From the cell containing the given text, extract its center point as [x, y] coordinate. 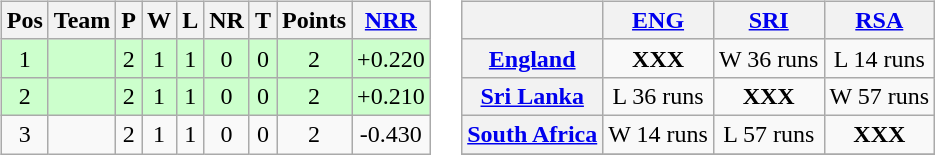
South Africa [532, 134]
England [532, 58]
NR [227, 20]
L [190, 20]
L 36 runs [658, 96]
P [129, 20]
Sri Lanka [532, 96]
W [160, 20]
+0.220 [392, 58]
W 57 runs [880, 96]
ENG [658, 20]
NRR [392, 20]
T [262, 20]
L 14 runs [880, 58]
+0.210 [392, 96]
-0.430 [392, 134]
SRI [768, 20]
W 14 runs [658, 134]
Points [314, 20]
L 57 runs [768, 134]
3 [24, 134]
Team [82, 20]
RSA [880, 20]
Pos [24, 20]
W 36 runs [768, 58]
